Scan for the cell matching the given text and deliver its (X, Y) coordinate at center. 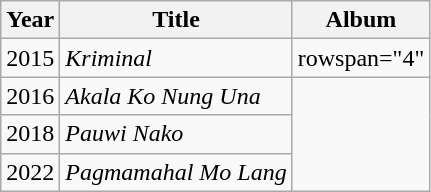
2022 (30, 172)
2015 (30, 58)
2016 (30, 96)
Kriminal (176, 58)
Akala Ko Nung Una (176, 96)
Year (30, 20)
Title (176, 20)
rowspan="4" (361, 58)
Album (361, 20)
Pauwi Nako (176, 134)
Pagmamahal Mo Lang (176, 172)
2018 (30, 134)
